Detect which cell encompasses the target text, then output its [X, Y] center coordinate. 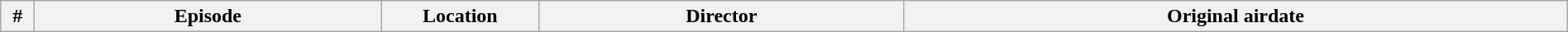
Director [721, 16]
Episode [208, 16]
Location [460, 16]
Original airdate [1236, 16]
# [18, 16]
